Return (x, y) of the center of cell containing provided text 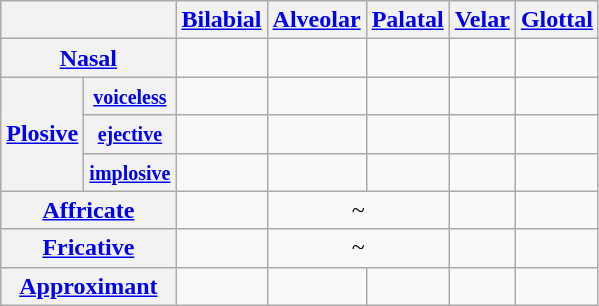
Palatal (408, 20)
Fricative (88, 248)
Glottal (556, 20)
Affricate (88, 210)
voiceless (130, 96)
Plosive (42, 134)
Approximant (88, 286)
Velar (482, 20)
ejective (130, 134)
Alveolar (316, 20)
Bilabial (222, 20)
implosive (130, 172)
Nasal (88, 58)
